Determine the [X, Y] coordinate at the center of the cell enclosing the given text.  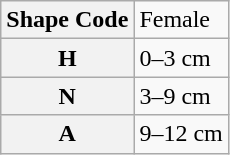
3–9 cm [181, 96]
9–12 cm [181, 134]
A [68, 134]
H [68, 58]
Shape Code [68, 20]
0–3 cm [181, 58]
N [68, 96]
Female [181, 20]
